Pinpoint the cell where the given text exists, returning its [X, Y] midpoint coordinate. 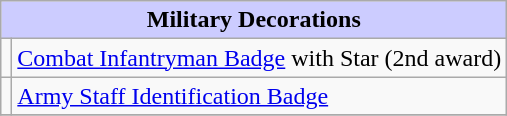
Army Staff Identification Badge [260, 96]
Combat Infantryman Badge with Star (2nd award) [260, 58]
Military Decorations [254, 20]
